Scan for the cell matching the given text and deliver its (X, Y) coordinate at center. 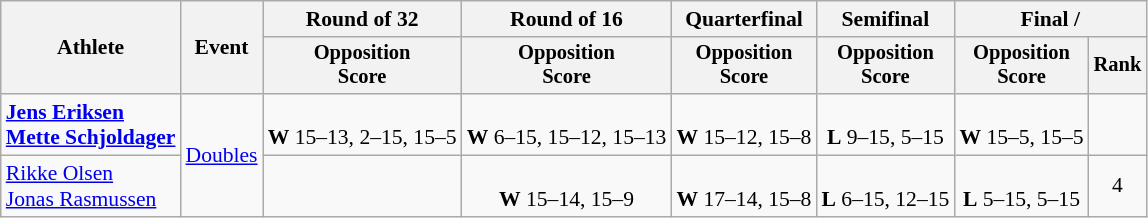
Jens EriksenMette Schjoldager (91, 124)
L 9–15, 5–15 (885, 124)
Quarterfinal (744, 19)
Rikke OlsenJonas Rasmussen (91, 186)
Event (222, 48)
W 15–13, 2–15, 15–5 (362, 124)
Semifinal (885, 19)
W 15–5, 15–5 (1021, 124)
W 6–15, 15–12, 15–13 (567, 124)
L 5–15, 5–15 (1021, 186)
W 15–12, 15–8 (744, 124)
W 17–14, 15–8 (744, 186)
Final / (1050, 19)
L 6–15, 12–15 (885, 186)
Rank (1118, 66)
4 (1118, 186)
Round of 16 (567, 19)
Doubles (222, 155)
Round of 32 (362, 19)
W 15–14, 15–9 (567, 186)
Athlete (91, 48)
